For the text-containing cell, return its midpoint in (X, Y) coordinate format. 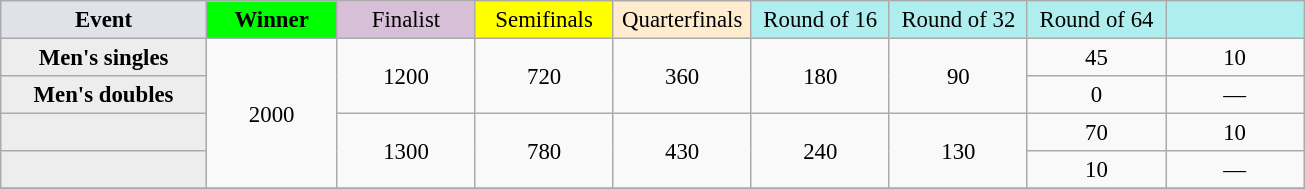
Round of 64 (1096, 20)
780 (544, 152)
Event (104, 20)
180 (820, 76)
Semifinals (544, 20)
Round of 32 (958, 20)
1200 (406, 76)
70 (1096, 133)
0 (1096, 95)
Men's singles (104, 58)
Winner (272, 20)
Quarterfinals (682, 20)
Finalist (406, 20)
2000 (272, 114)
45 (1096, 58)
240 (820, 152)
Round of 16 (820, 20)
90 (958, 76)
720 (544, 76)
Men's doubles (104, 95)
360 (682, 76)
430 (682, 152)
1300 (406, 152)
130 (958, 152)
